Extract the (x, y) coordinate from the center of the cell holding the provided text.  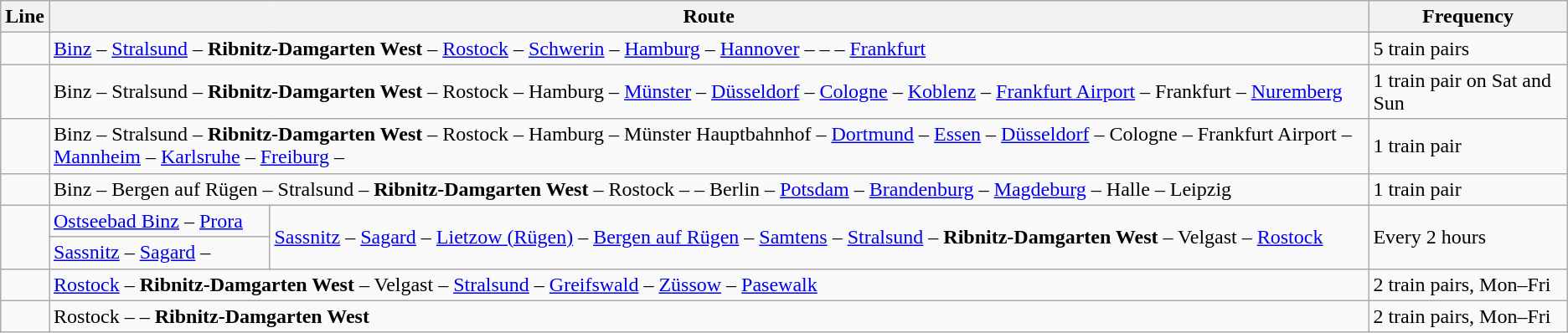
Every 2 hours (1467, 237)
Binz – Stralsund – Ribnitz-Damgarten West – Rostock – Schwerin – Hamburg – Hannover – – – Frankfurt (709, 49)
Line (25, 17)
Rostock – – Ribnitz-Damgarten West (709, 316)
Binz – Stralsund – Ribnitz-Damgarten West – Rostock – Hamburg – Münster – Düsseldorf – Cologne – Koblenz – Frankfurt Airport – Frankfurt – Nuremberg (709, 92)
Sassnitz – Sagard – (159, 253)
Sassnitz – Sagard – Lietzow (Rügen) – Bergen auf Rügen – Samtens – Stralsund – Ribnitz-Damgarten West – Velgast – Rostock (819, 237)
Route (709, 17)
1 train pair on Sat and Sun (1467, 92)
Rostock – Ribnitz-Damgarten West – Velgast – Stralsund – Greifswald – Züssow – Pasewalk (709, 284)
Frequency (1467, 17)
Binz – Bergen auf Rügen – Stralsund – Ribnitz-Damgarten West – Rostock – – Berlin – Potsdam – Brandenburg – Magdeburg – Halle – Leipzig (709, 189)
Ostseebad Binz – Prora (159, 221)
5 train pairs (1467, 49)
